Determine the [x, y] coordinate at the center of the cell enclosing the given text.  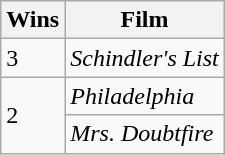
3 [33, 58]
Wins [33, 20]
Schindler's List [145, 58]
Mrs. Doubtfire [145, 134]
2 [33, 115]
Philadelphia [145, 96]
Film [145, 20]
